Identify which cell holds the provided text, then report its [x, y] central coordinate. 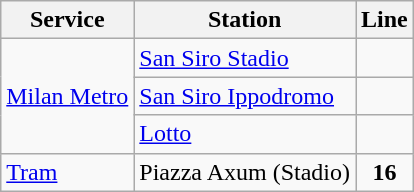
Tram [68, 172]
San Siro Stadio [245, 58]
Line [385, 20]
Station [245, 20]
Milan Metro [68, 96]
Lotto [245, 134]
16 [385, 172]
Piazza Axum (Stadio) [245, 172]
San Siro Ippodromo [245, 96]
Service [68, 20]
